For the text-containing cell, return its midpoint in [X, Y] coordinate format. 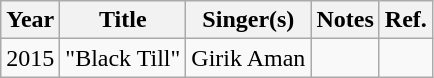
Year [30, 20]
Title [123, 20]
"Black Till" [123, 58]
Girik Aman [248, 58]
Singer(s) [248, 20]
Ref. [406, 20]
Notes [345, 20]
2015 [30, 58]
